Pinpoint the cell where the given text exists, returning its (x, y) midpoint coordinate. 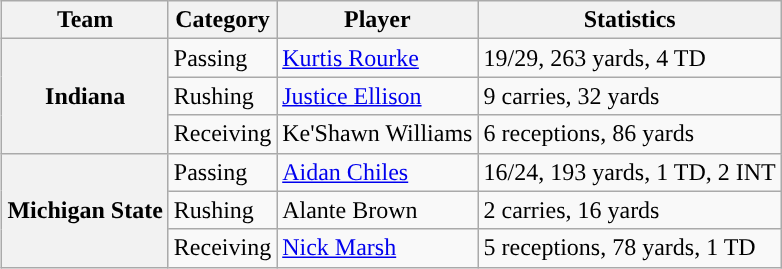
Category (222, 20)
Aidan Chiles (378, 172)
9 carries, 32 yards (630, 96)
Alante Brown (378, 210)
Nick Marsh (378, 248)
19/29, 263 yards, 4 TD (630, 58)
Player (378, 20)
Team (85, 20)
6 receptions, 86 yards (630, 134)
16/24, 193 yards, 1 TD, 2 INT (630, 172)
Michigan State (85, 210)
Indiana (85, 96)
Statistics (630, 20)
2 carries, 16 yards (630, 210)
Ke'Shawn Williams (378, 134)
5 receptions, 78 yards, 1 TD (630, 248)
Justice Ellison (378, 96)
Kurtis Rourke (378, 58)
